Extract the (X, Y) coordinate from the center of the cell holding the provided text.  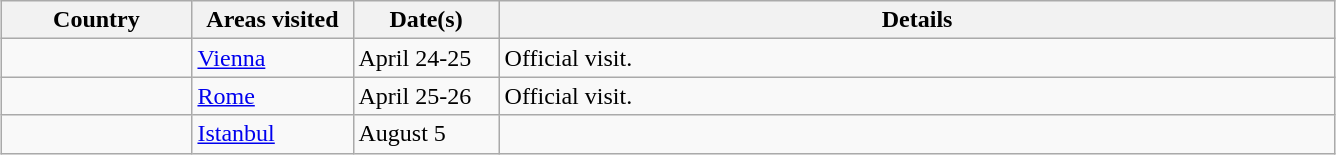
August 5 (426, 134)
Istanbul (272, 134)
Rome (272, 96)
April 25-26 (426, 96)
Vienna (272, 58)
April 24-25 (426, 58)
Date(s) (426, 20)
Areas visited (272, 20)
Details (917, 20)
Country (96, 20)
